Return the (X, Y) coordinate for the center point of the cell that contains the specified text.  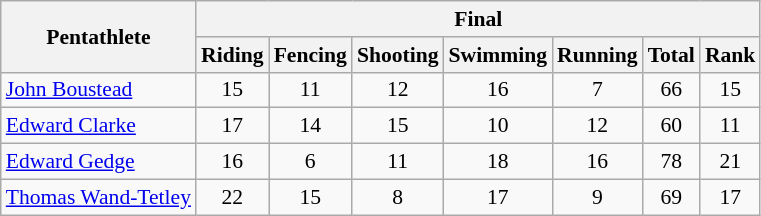
Edward Clarke (98, 126)
9 (598, 197)
Running (598, 55)
22 (232, 197)
6 (310, 162)
18 (498, 162)
78 (672, 162)
10 (498, 126)
Thomas Wand-Tetley (98, 197)
14 (310, 126)
Swimming (498, 55)
Edward Gedge (98, 162)
66 (672, 90)
Final (478, 19)
Fencing (310, 55)
7 (598, 90)
Riding (232, 55)
69 (672, 197)
Total (672, 55)
60 (672, 126)
Rank (730, 55)
John Boustead (98, 90)
Pentathlete (98, 36)
Shooting (398, 55)
8 (398, 197)
21 (730, 162)
